For the text-containing cell, return its midpoint in (x, y) coordinate format. 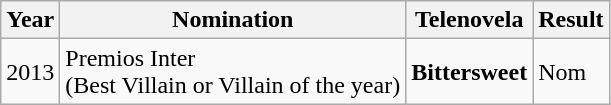
Bittersweet (470, 72)
Telenovela (470, 20)
Premios Inter(Best Villain or Villain of the year) (233, 72)
Year (30, 20)
2013 (30, 72)
Result (571, 20)
Nom (571, 72)
Nomination (233, 20)
